Detect which cell encompasses the target text, then output its [x, y] center coordinate. 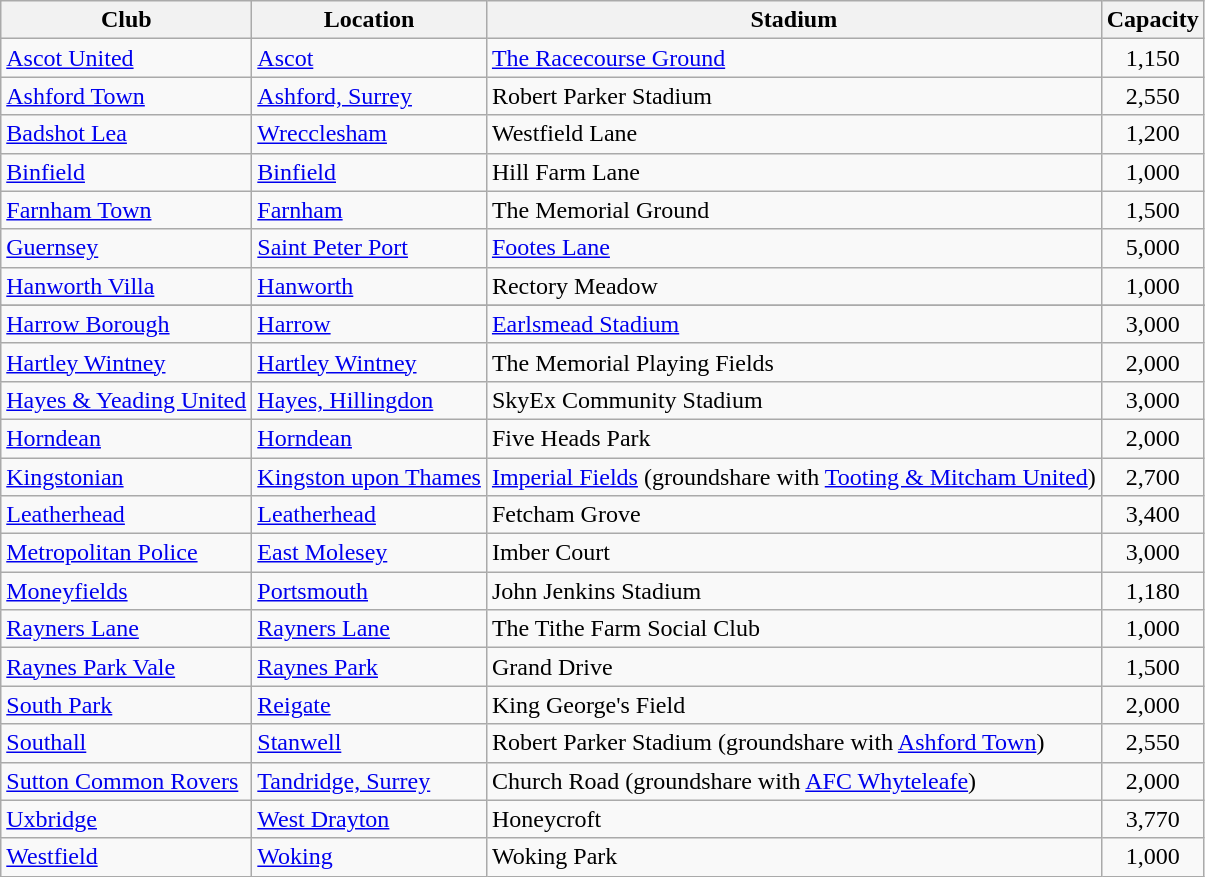
Hanworth Villa [126, 286]
Location [370, 20]
1,200 [1152, 134]
Saint Peter Port [370, 248]
Ascot [370, 58]
John Jenkins Stadium [794, 591]
Farnham Town [126, 210]
Hayes & Yeading United [126, 400]
Raynes Park [370, 667]
Southall [126, 743]
3,770 [1152, 819]
The Memorial Playing Fields [794, 362]
Harrow [370, 324]
Uxbridge [126, 819]
Ashford, Surrey [370, 96]
Kingston upon Thames [370, 477]
Badshot Lea [126, 134]
Fetcham Grove [794, 515]
Imperial Fields (groundshare with Tooting & Mitcham United) [794, 477]
Hayes, Hillingdon [370, 400]
The Memorial Ground [794, 210]
Stadium [794, 20]
Woking [370, 857]
Portsmouth [370, 591]
Woking Park [794, 857]
3,400 [1152, 515]
Sutton Common Rovers [126, 781]
Earlsmead Stadium [794, 324]
Ascot United [126, 58]
Reigate [370, 705]
Metropolitan Police [126, 553]
Five Heads Park [794, 438]
The Racecourse Ground [794, 58]
1,180 [1152, 591]
1,150 [1152, 58]
Guernsey [126, 248]
Westfield Lane [794, 134]
Harrow Borough [126, 324]
Capacity [1152, 20]
Wrecclesham [370, 134]
5,000 [1152, 248]
Tandridge, Surrey [370, 781]
Ashford Town [126, 96]
The Tithe Farm Social Club [794, 629]
Robert Parker Stadium [794, 96]
Hill Farm Lane [794, 172]
Honeycroft [794, 819]
Club [126, 20]
Raynes Park Vale [126, 667]
Kingstonian [126, 477]
South Park [126, 705]
Church Road (groundshare with AFC Whyteleafe) [794, 781]
SkyEx Community Stadium [794, 400]
Grand Drive [794, 667]
2,700 [1152, 477]
Farnham [370, 210]
Westfield [126, 857]
East Molesey [370, 553]
Robert Parker Stadium (groundshare with Ashford Town) [794, 743]
Imber Court [794, 553]
West Drayton [370, 819]
Footes Lane [794, 248]
Moneyfields [126, 591]
Hanworth [370, 286]
Stanwell [370, 743]
Rectory Meadow [794, 286]
King George's Field [794, 705]
